Determine the [X, Y] coordinate at the center of the cell enclosing the given text.  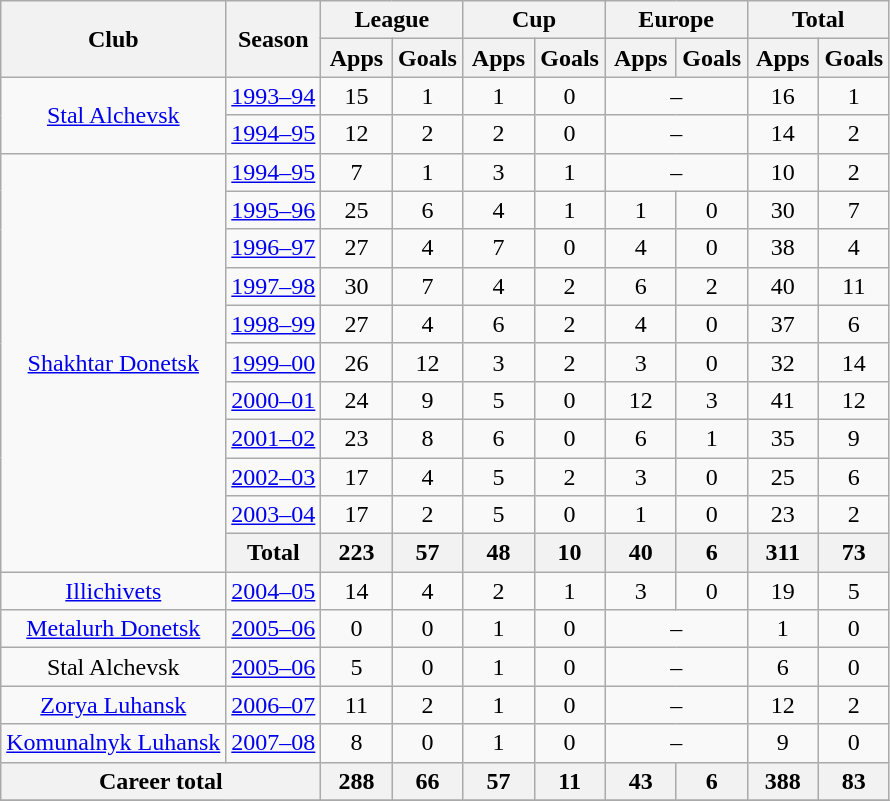
Season [274, 39]
Metalurh Donetsk [114, 629]
24 [356, 400]
2003–04 [274, 515]
66 [428, 781]
16 [782, 96]
15 [356, 96]
35 [782, 438]
2007–08 [274, 743]
43 [640, 781]
48 [498, 553]
388 [782, 781]
32 [782, 362]
73 [854, 553]
1997–98 [274, 286]
1996–97 [274, 248]
223 [356, 553]
2004–05 [274, 591]
311 [782, 553]
1998–99 [274, 324]
League [392, 20]
Zorya Luhansk [114, 705]
37 [782, 324]
Europe [676, 20]
Club [114, 39]
288 [356, 781]
Komunalnyk Luhansk [114, 743]
Career total [161, 781]
2001–02 [274, 438]
Cup [534, 20]
1993–94 [274, 96]
26 [356, 362]
Illichivets [114, 591]
Shakhtar Donetsk [114, 362]
83 [854, 781]
2006–07 [274, 705]
1995–96 [274, 210]
2002–03 [274, 477]
41 [782, 400]
38 [782, 248]
1999–00 [274, 362]
2000–01 [274, 400]
19 [782, 591]
